Detect which cell encompasses the target text, then output its (X, Y) center coordinate. 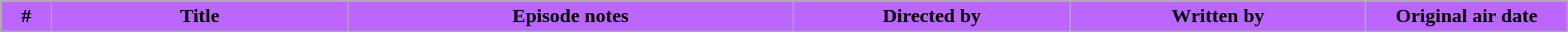
Original air date (1466, 16)
Episode notes (571, 16)
# (26, 16)
Directed by (931, 16)
Title (200, 16)
Written by (1217, 16)
